Find where the given text appears and provide that cell's center as [X, Y] coordinate. 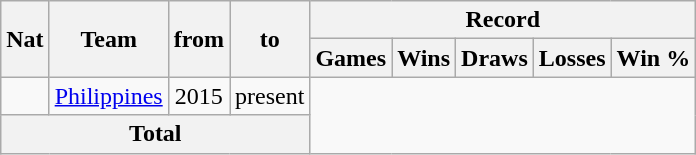
to [270, 39]
Team [108, 39]
present [270, 96]
Games [351, 58]
Wins [424, 58]
2015 [198, 96]
Win % [654, 58]
Philippines [108, 96]
Record [503, 20]
Losses [572, 58]
Total [156, 134]
Draws [495, 58]
Nat [25, 39]
from [198, 39]
